Extract the [x, y] coordinate from the center of the cell holding the provided text.  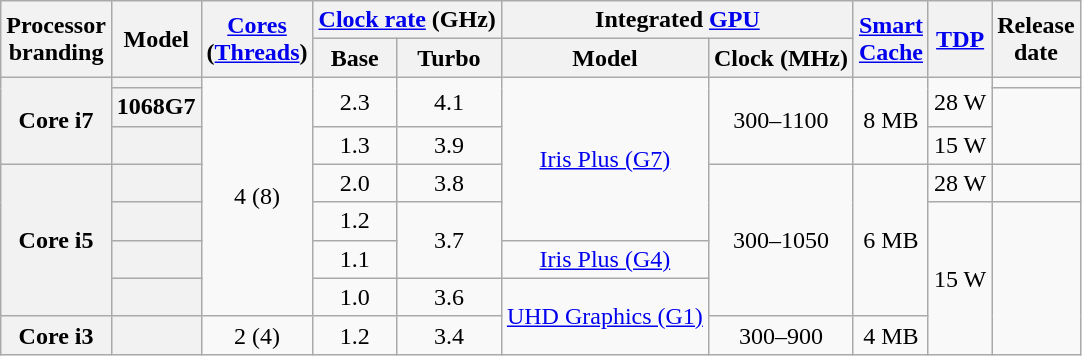
4.1 [448, 102]
3.6 [448, 297]
Base [354, 58]
Releasedate [1036, 39]
2 (4) [257, 335]
3.4 [448, 335]
Iris Plus (G4) [604, 259]
6 MB [890, 240]
Iris Plus (G7) [604, 158]
Core i3 [56, 335]
1.0 [354, 297]
3.8 [448, 183]
300–1100 [780, 120]
3.9 [448, 145]
Core i5 [56, 240]
300–1050 [780, 240]
1.3 [354, 145]
SmartCache [890, 39]
Processorbranding [56, 39]
1.1 [354, 259]
UHD Graphics (G1) [604, 316]
300–900 [780, 335]
Clock (MHz) [780, 58]
3.7 [448, 240]
TDP [960, 39]
Turbo [448, 58]
2.0 [354, 183]
Clock rate (GHz) [407, 20]
Cores(Threads) [257, 39]
1068G7 [156, 107]
2.3 [354, 102]
8 MB [890, 120]
4 (8) [257, 196]
Core i7 [56, 120]
4 MB [890, 335]
Integrated GPU [677, 20]
